Find where the given text appears and provide that cell's center as [X, Y] coordinate. 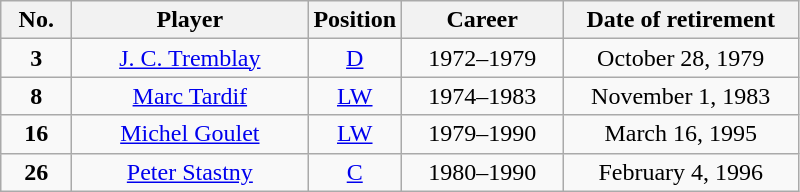
Player [190, 20]
16 [36, 134]
C [355, 172]
8 [36, 96]
November 1, 1983 [681, 96]
Peter Stastny [190, 172]
February 4, 1996 [681, 172]
26 [36, 172]
Date of retirement [681, 20]
Michel Goulet [190, 134]
Career [482, 20]
Position [355, 20]
J. C. Tremblay [190, 58]
Marc Tardif [190, 96]
1972–1979 [482, 58]
1974–1983 [482, 96]
March 16, 1995 [681, 134]
3 [36, 58]
October 28, 1979 [681, 58]
No. [36, 20]
D [355, 58]
1979–1990 [482, 134]
1980–1990 [482, 172]
